Output the (x, y) coordinate of the center of the cell containing the given text.  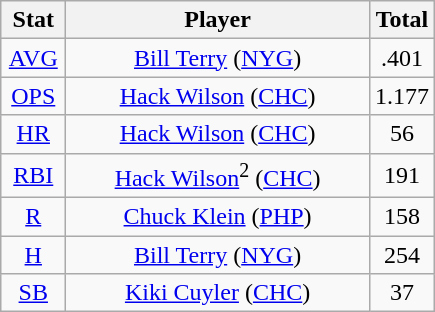
SB (34, 293)
HR (34, 134)
254 (402, 255)
Chuck Klein (PHP) (218, 217)
Hack Wilson2 (CHC) (218, 176)
Stat (34, 20)
.401 (402, 58)
Total (402, 20)
AVG (34, 58)
191 (402, 176)
H (34, 255)
R (34, 217)
OPS (34, 96)
Kiki Cuyler (CHC) (218, 293)
RBI (34, 176)
56 (402, 134)
1.177 (402, 96)
158 (402, 217)
37 (402, 293)
Player (218, 20)
